Search for the cell housing the specified text and yield its (x, y) center coordinate. 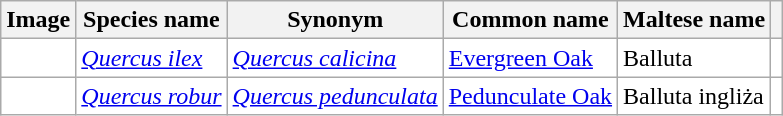
Balluta (694, 58)
Common name (530, 20)
Maltese name (694, 20)
Balluta ingliża (694, 96)
Quercus calicina (335, 58)
Evergreen Oak (530, 58)
Species name (152, 20)
Quercus ilex (152, 58)
Quercus pedunculata (335, 96)
Image (38, 20)
Quercus robur (152, 96)
Synonym (335, 20)
Pedunculate Oak (530, 96)
